Identify which cell holds the provided text, then report its [X, Y] central coordinate. 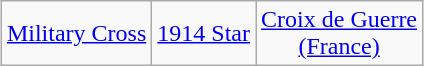
1914 Star [204, 34]
Military Cross [76, 34]
Croix de Guerre(France) [340, 34]
